Capture the cell that displays the provided text and extract its [X, Y] central coordinate. 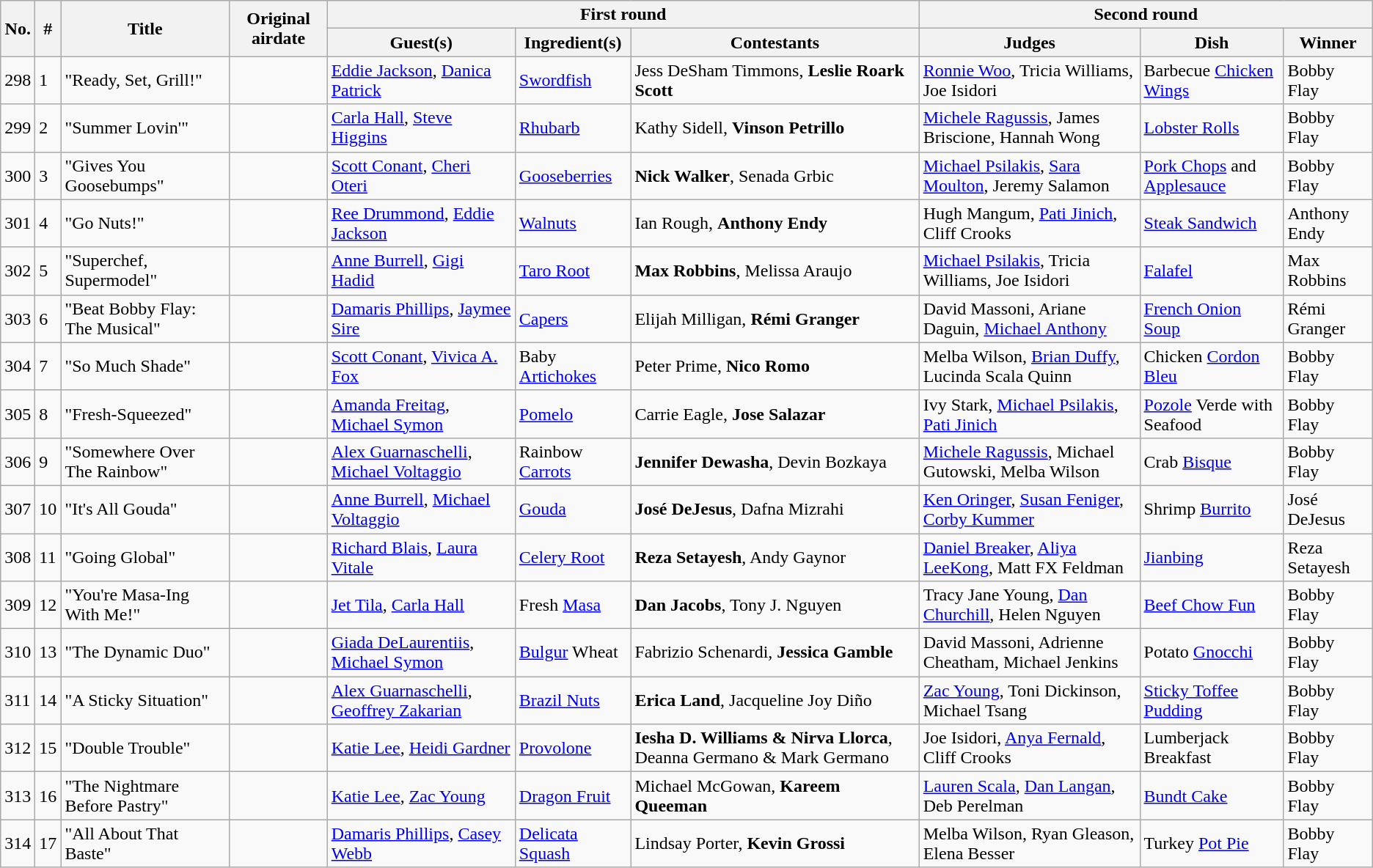
Original airdate [279, 29]
José DeJesus [1328, 509]
4 [48, 223]
Rainbow Carrots [573, 462]
"Fresh-Squeezed" [145, 413]
Pork Chops and Applesauce [1212, 176]
Gouda [573, 509]
3 [48, 176]
Title [145, 29]
"Ready, Set, Grill!" [145, 81]
309 [18, 606]
Bulgur Wheat [573, 652]
"Somewhere Over The Rainbow" [145, 462]
Jet Tila, Carla Hall [421, 606]
9 [48, 462]
Iesha D. Williams & Nirva Llorca, Deanna Germano & Mark Germano [775, 748]
"So Much Shade" [145, 367]
Michael Psilakis, Tricia Williams, Joe Isidori [1030, 271]
Michael Psilakis, Sara Moulton, Jeremy Salamon [1030, 176]
Beef Chow Fun [1212, 606]
301 [18, 223]
Brazil Nuts [573, 701]
Michael McGowan, Kareem Queeman [775, 796]
304 [18, 367]
# [48, 29]
"Double Trouble" [145, 748]
Swordfish [573, 81]
Jianbing [1212, 557]
Sticky Toffee Pudding [1212, 701]
Shrimp Burrito [1212, 509]
Damaris Phillips, Casey Webb [421, 843]
Melba Wilson, Brian Duffy, Lucinda Scala Quinn [1030, 367]
Lauren Scala, Dan Langan, Deb Perelman [1030, 796]
Alex Guarnaschelli, Geoffrey Zakarian [421, 701]
Delicata Squash [573, 843]
Reza Setayesh, Andy Gaynor [775, 557]
299 [18, 128]
308 [18, 557]
David Massoni, Adrienne Cheatham, Michael Jenkins [1030, 652]
Gooseberries [573, 176]
Fresh Masa [573, 606]
Lindsay Porter, Kevin Grossi [775, 843]
Lumberjack Breakfast [1212, 748]
Taro Root [573, 271]
Hugh Mangum, Pati Jinich, Cliff Crooks [1030, 223]
Pozole Verde with Seafood [1212, 413]
305 [18, 413]
Rémi Granger [1328, 318]
Anne Burrell, Michael Voltaggio [421, 509]
"Going Global" [145, 557]
Amanda Freitag, Michael Symon [421, 413]
Chicken Cordon Bleu [1212, 367]
314 [18, 843]
"A Sticky Situation" [145, 701]
312 [18, 748]
Daniel Breaker, Aliya LeeKong, Matt FX Feldman [1030, 557]
Alex Guarnaschelli, Michael Voltaggio [421, 462]
Damaris Phillips, Jaymee Sire [421, 318]
Turkey Pot Pie [1212, 843]
1 [48, 81]
Eddie Jackson, Danica Patrick [421, 81]
Fabrizio Schenardi, Jessica Gamble [775, 652]
6 [48, 318]
11 [48, 557]
306 [18, 462]
"The Dynamic Duo" [145, 652]
Falafel [1212, 271]
14 [48, 701]
302 [18, 271]
300 [18, 176]
"Superchef, Supermodel" [145, 271]
Baby Artichokes [573, 367]
First round [623, 15]
Melba Wilson, Ryan Gleason, Elena Besser [1030, 843]
Ivy Stark, Michael Psilakis, Pati Jinich [1030, 413]
"It's All Gouda" [145, 509]
298 [18, 81]
5 [48, 271]
Katie Lee, Heidi Gardner [421, 748]
Winner [1328, 43]
José DeJesus, Dafna Mizrahi [775, 509]
311 [18, 701]
"Go Nuts!" [145, 223]
Scott Conant, Cheri Oteri [421, 176]
Walnuts [573, 223]
David Massoni, Ariane Daguin, Michael Anthony [1030, 318]
12 [48, 606]
Jennifer Dewasha, Devin Bozkaya [775, 462]
17 [48, 843]
10 [48, 509]
Provolone [573, 748]
2 [48, 128]
Zac Young, Toni Dickinson, Michael Tsang [1030, 701]
Guest(s) [421, 43]
Ree Drummond, Eddie Jackson [421, 223]
310 [18, 652]
Michele Ragussis, Michael Gutowski, Melba Wilson [1030, 462]
Dish [1212, 43]
Crab Bisque [1212, 462]
313 [18, 796]
Scott Conant, Vivica A. Fox [421, 367]
"You're Masa-Ing With Me!" [145, 606]
16 [48, 796]
"All About That Baste" [145, 843]
Max Robbins, Melissa Araujo [775, 271]
Kathy Sidell, Vinson Petrillo [775, 128]
Judges [1030, 43]
Jess DeSham Timmons, Leslie Roark Scott [775, 81]
Celery Root [573, 557]
Dan Jacobs, Tony J. Nguyen [775, 606]
Steak Sandwich [1212, 223]
Lobster Rolls [1212, 128]
Nick Walker, Senada Grbic [775, 176]
Ronnie Woo, Tricia Williams, Joe Isidori [1030, 81]
Giada DeLaurentiis, Michael Symon [421, 652]
Carrie Eagle, Jose Salazar [775, 413]
Rhubarb [573, 128]
Bundt Cake [1212, 796]
"Gives You Goosebumps" [145, 176]
"Beat Bobby Flay: The Musical" [145, 318]
No. [18, 29]
Anthony Endy [1328, 223]
7 [48, 367]
Elijah Milligan, Rémi Granger [775, 318]
8 [48, 413]
13 [48, 652]
Second round [1146, 15]
307 [18, 509]
Potato Gnocchi [1212, 652]
Barbecue Chicken Wings [1212, 81]
Ingredient(s) [573, 43]
Anne Burrell, Gigi Hadid [421, 271]
Contestants [775, 43]
"The Nightmare Before Pastry" [145, 796]
303 [18, 318]
Erica Land, Jacqueline Joy Diño [775, 701]
Ian Rough, Anthony Endy [775, 223]
Joe Isidori, Anya Fernald, Cliff Crooks [1030, 748]
Peter Prime, Nico Romo [775, 367]
Capers [573, 318]
Katie Lee, Zac Young [421, 796]
Pomelo [573, 413]
Michele Ragussis, James Briscione, Hannah Wong [1030, 128]
Tracy Jane Young, Dan Churchill, Helen Nguyen [1030, 606]
15 [48, 748]
"Summer Lovin'" [145, 128]
Dragon Fruit [573, 796]
Ken Oringer, Susan Feniger, Corby Kummer [1030, 509]
Reza Setayesh [1328, 557]
Richard Blais, Laura Vitale [421, 557]
French Onion Soup [1212, 318]
Carla Hall, Steve Higgins [421, 128]
Max Robbins [1328, 271]
